Scan for the cell matching the given text and deliver its [x, y] coordinate at center. 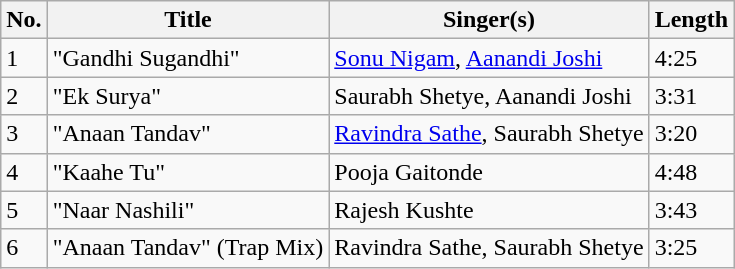
Pooja Gaitonde [489, 172]
Singer(s) [489, 20]
Sonu Nigam, Aanandi Joshi [489, 58]
3 [24, 134]
1 [24, 58]
3:25 [691, 248]
"Kaahe Tu" [188, 172]
Rajesh Kushte [489, 210]
3:20 [691, 134]
Title [188, 20]
"Gandhi Sugandhi" [188, 58]
2 [24, 96]
3:31 [691, 96]
"Anaan Tandav" [188, 134]
4:48 [691, 172]
5 [24, 210]
Length [691, 20]
4 [24, 172]
"Ek Surya" [188, 96]
6 [24, 248]
4:25 [691, 58]
3:43 [691, 210]
Saurabh Shetye, Aanandi Joshi [489, 96]
"Anaan Tandav" (Trap Mix) [188, 248]
No. [24, 20]
"Naar Nashili" [188, 210]
